Extract the [X, Y] coordinate from the center of the cell holding the provided text.  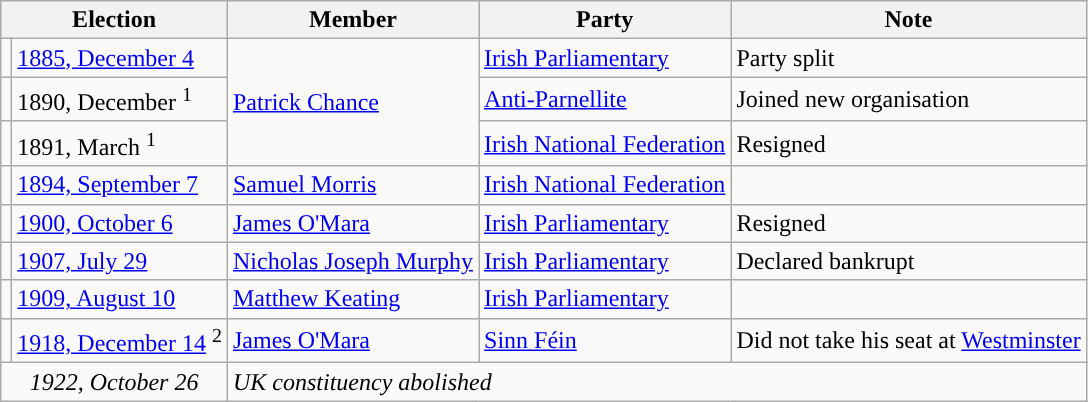
Did not take his seat at Westminster [908, 340]
UK constituency abolished [656, 382]
1894, September 7 [120, 185]
Declared bankrupt [908, 261]
Election [114, 20]
Patrick Chance [352, 102]
Nicholas Joseph Murphy [352, 261]
Matthew Keating [352, 299]
1900, October 6 [120, 223]
1890, December 1 [120, 100]
1922, October 26 [114, 382]
Party [605, 20]
1918, December 14 2 [120, 340]
Samuel Morris [352, 185]
Member [352, 20]
1907, July 29 [120, 261]
Anti-Parnellite [605, 100]
Party split [908, 58]
1909, August 10 [120, 299]
1891, March 1 [120, 144]
Joined new organisation [908, 100]
Sinn Féin [605, 340]
1885, December 4 [120, 58]
Note [908, 20]
